Pinpoint the cell where the given text exists, returning its [X, Y] midpoint coordinate. 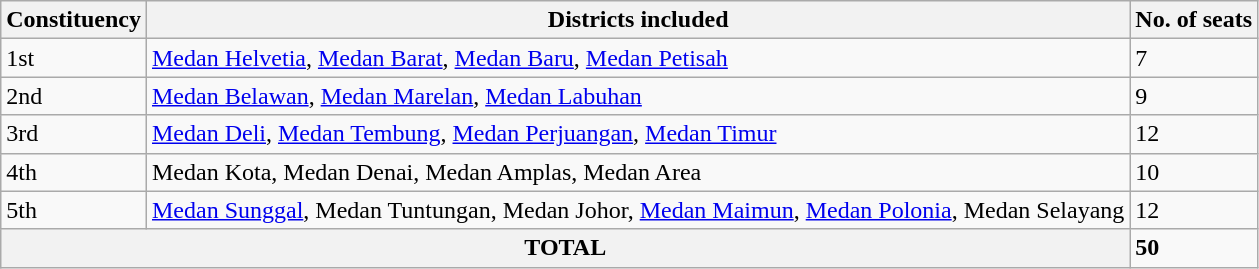
10 [1194, 172]
Medan Sunggal, Medan Tuntungan, Medan Johor, Medan Maimun, Medan Polonia, Medan Selayang [638, 210]
No. of seats [1194, 20]
1st [74, 58]
TOTAL [566, 248]
3rd [74, 134]
7 [1194, 58]
Constituency [74, 20]
Districts included [638, 20]
Medan Helvetia, Medan Barat, Medan Baru, Medan Petisah [638, 58]
Medan Belawan, Medan Marelan, Medan Labuhan [638, 96]
5th [74, 210]
4th [74, 172]
50 [1194, 248]
2nd [74, 96]
Medan Deli, Medan Tembung, Medan Perjuangan, Medan Timur [638, 134]
9 [1194, 96]
Medan Kota, Medan Denai, Medan Amplas, Medan Area [638, 172]
